Detect which cell encompasses the target text, then output its [x, y] center coordinate. 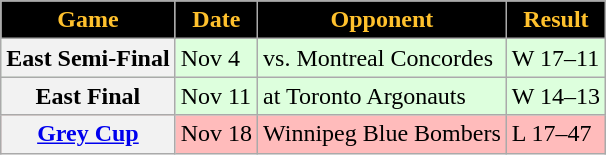
Date [216, 20]
W 17–11 [556, 58]
L 17–47 [556, 134]
W 14–13 [556, 96]
Opponent [382, 20]
Game [88, 20]
East Semi-Final [88, 58]
Grey Cup [88, 134]
Nov 11 [216, 96]
vs. Montreal Concordes [382, 58]
Winnipeg Blue Bombers [382, 134]
Nov 18 [216, 134]
Result [556, 20]
at Toronto Argonauts [382, 96]
East Final [88, 96]
Nov 4 [216, 58]
